Identify which cell holds the provided text, then report its (x, y) central coordinate. 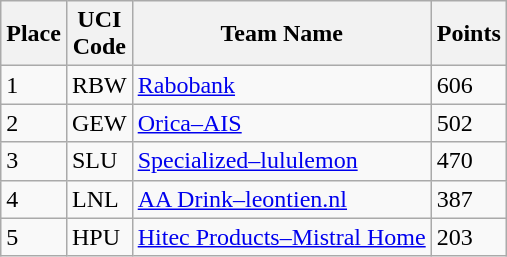
2 (34, 123)
3 (34, 161)
Team Name (282, 34)
Hitec Products–Mistral Home (282, 237)
606 (468, 85)
1 (34, 85)
502 (468, 123)
203 (468, 237)
Orica–AIS (282, 123)
5 (34, 237)
387 (468, 199)
AA Drink–leontien.nl (282, 199)
Specialized–lululemon (282, 161)
470 (468, 161)
SLU (99, 161)
LNL (99, 199)
RBW (99, 85)
Points (468, 34)
Place (34, 34)
4 (34, 199)
UCICode (99, 34)
HPU (99, 237)
Rabobank (282, 85)
GEW (99, 123)
